Scan for the cell matching the given text and deliver its [x, y] coordinate at center. 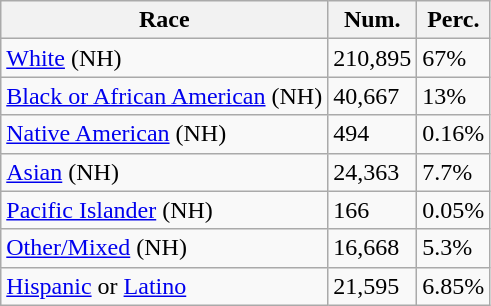
Asian (NH) [164, 172]
210,895 [372, 58]
6.85% [454, 286]
16,668 [372, 248]
Perc. [454, 20]
0.16% [454, 134]
13% [454, 96]
0.05% [454, 210]
5.3% [454, 248]
166 [372, 210]
67% [454, 58]
7.7% [454, 172]
Pacific Islander (NH) [164, 210]
Other/Mixed (NH) [164, 248]
494 [372, 134]
40,667 [372, 96]
24,363 [372, 172]
White (NH) [164, 58]
Black or African American (NH) [164, 96]
Hispanic or Latino [164, 286]
Race [164, 20]
Num. [372, 20]
21,595 [372, 286]
Native American (NH) [164, 134]
